Return (x, y) of the center of cell containing provided text 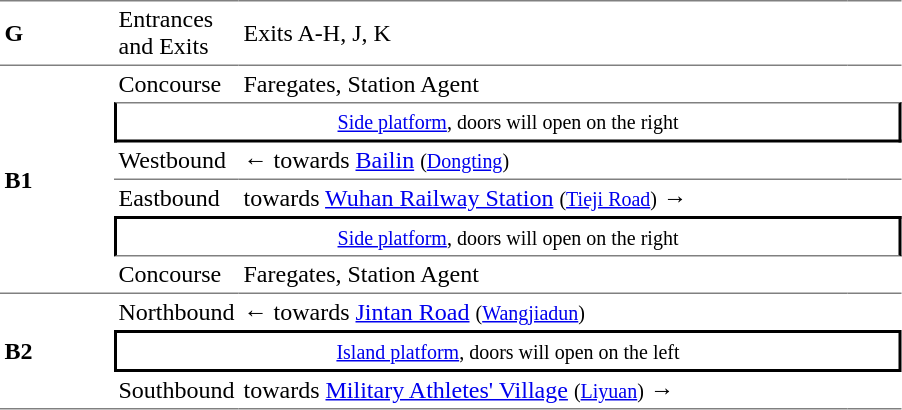
towards Military Athletes' Village (Liyuan) → (544, 391)
towards Wuhan Railway Station (Tieji Road) → (544, 197)
Island platform, doors will open on the left (508, 351)
B2 (57, 352)
Southbound (176, 391)
← towards Bailin (Dongting) (544, 160)
Northbound (176, 312)
B1 (57, 179)
Exits A-H, J, K (544, 32)
Eastbound (176, 197)
← towards Jintan Road (Wangjiadun) (544, 312)
Westbound (176, 160)
Entrances and Exits (176, 32)
G (57, 32)
